From the cell containing the given text, extract its center point as [x, y] coordinate. 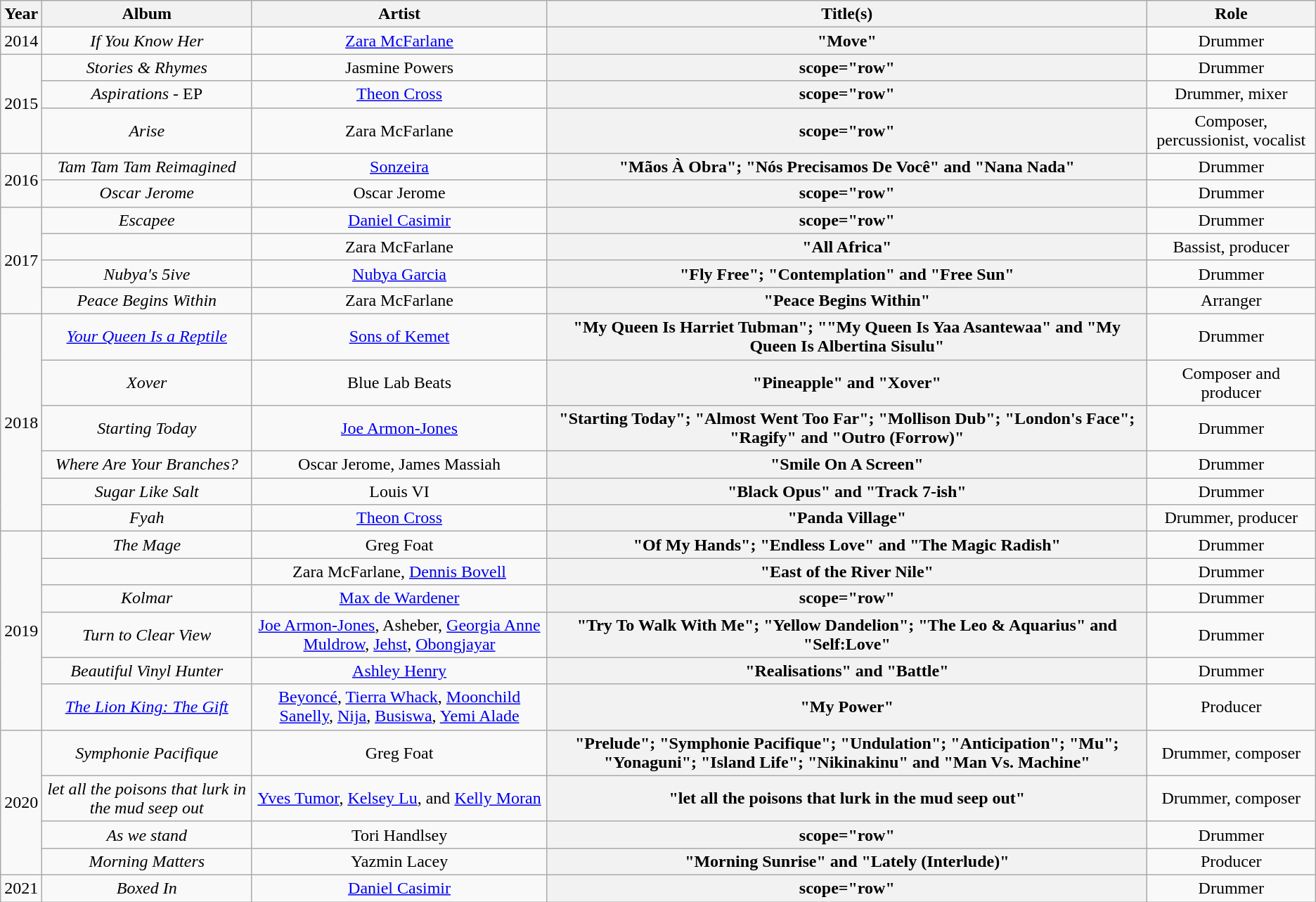
Composer, percussionist, vocalist [1231, 131]
Starting Today [147, 429]
Joe Armon-Jones [399, 429]
"Smile On A Screen" [846, 465]
2019 [21, 631]
Tam Tam Tam Reimagined [147, 167]
Sons of Kemet [399, 336]
"Peace Begins Within" [846, 300]
Peace Begins Within [147, 300]
Sugar Like Salt [147, 491]
Role [1231, 14]
Beyoncé, Tierra Whack, Moonchild Sanelly, Nija, Busiswa, Yemi Alade [399, 707]
Blue Lab Beats [399, 382]
2015 [21, 104]
"Morning Sunrise" and "Lately (Interlude)" [846, 861]
2018 [21, 422]
"Realisations" and "Battle" [846, 671]
Aspirations - EP [147, 94]
Tori Handlsey [399, 835]
2021 [21, 888]
Louis VI [399, 491]
Arise [147, 131]
Year [21, 14]
Nubya Garcia [399, 273]
Title(s) [846, 14]
Your Queen Is a Reptile [147, 336]
"All Africa" [846, 247]
"My Power" [846, 707]
"East of the River Nile" [846, 572]
2020 [21, 802]
"Panda Village" [846, 518]
Drummer, mixer [1231, 94]
Bassist, producer [1231, 247]
Morning Matters [147, 861]
"Mãos À Obra"; "Nós Precisamos De Você" and "Nana Nada" [846, 167]
Nubya's 5ive [147, 273]
As we stand [147, 835]
Beautiful Vinyl Hunter [147, 671]
Arranger [1231, 300]
Zara McFarlane, Dennis Bovell [399, 572]
Turn to Clear View [147, 634]
Jasmine Powers [399, 67]
2017 [21, 260]
"Prelude"; "Symphonie Pacifique"; "Undulation"; "Anticipation"; "Mu"; "Yonaguni"; "Island Life"; "Nikinakinu" and "Man Vs. Machine" [846, 752]
"My Queen Is Harriet Tubman"; ""My Queen Is Yaa Asantewaa" and "My Queen Is Albertina Sisulu" [846, 336]
Joe Armon-Jones, Asheber, Georgia Anne Muldrow, Jehst, Obongjayar [399, 634]
Max de Wardener [399, 598]
Where Are Your Branches? [147, 465]
The Lion King: The Gift [147, 707]
Yazmin Lacey [399, 861]
Album [147, 14]
Composer and producer [1231, 382]
2016 [21, 180]
Boxed In [147, 888]
Yves Tumor, Kelsey Lu, and Kelly Moran [399, 799]
Fyah [147, 518]
Ashley Henry [399, 671]
"Pineapple" and "Xover" [846, 382]
Escapee [147, 220]
"Of My Hands"; "Endless Love" and "The Magic Radish" [846, 545]
Artist [399, 14]
"Fly Free"; "Contemplation" and "Free Sun" [846, 273]
Sonzeira [399, 167]
let all the poisons that lurk in the mud seep out [147, 799]
"Black Opus" and "Track 7-ish" [846, 491]
Symphonie Pacifique [147, 752]
"let all the poisons that lurk in the mud seep out" [846, 799]
2014 [21, 41]
Drummer, producer [1231, 518]
If You Know Her [147, 41]
"Starting Today"; "Almost Went Too Far"; "Mollison Dub"; "London's Face"; "Ragify" and "Outro (Forrow)" [846, 429]
Stories & Rhymes [147, 67]
Kolmar [147, 598]
"Try To Walk With Me"; "Yellow Dandelion"; "The Leo & Aquarius" and "Self:Love" [846, 634]
"Move" [846, 41]
Oscar Jerome, James Massiah [399, 465]
The Mage [147, 545]
Xover [147, 382]
